Extract the (X, Y) coordinate from the center of the cell holding the provided text.  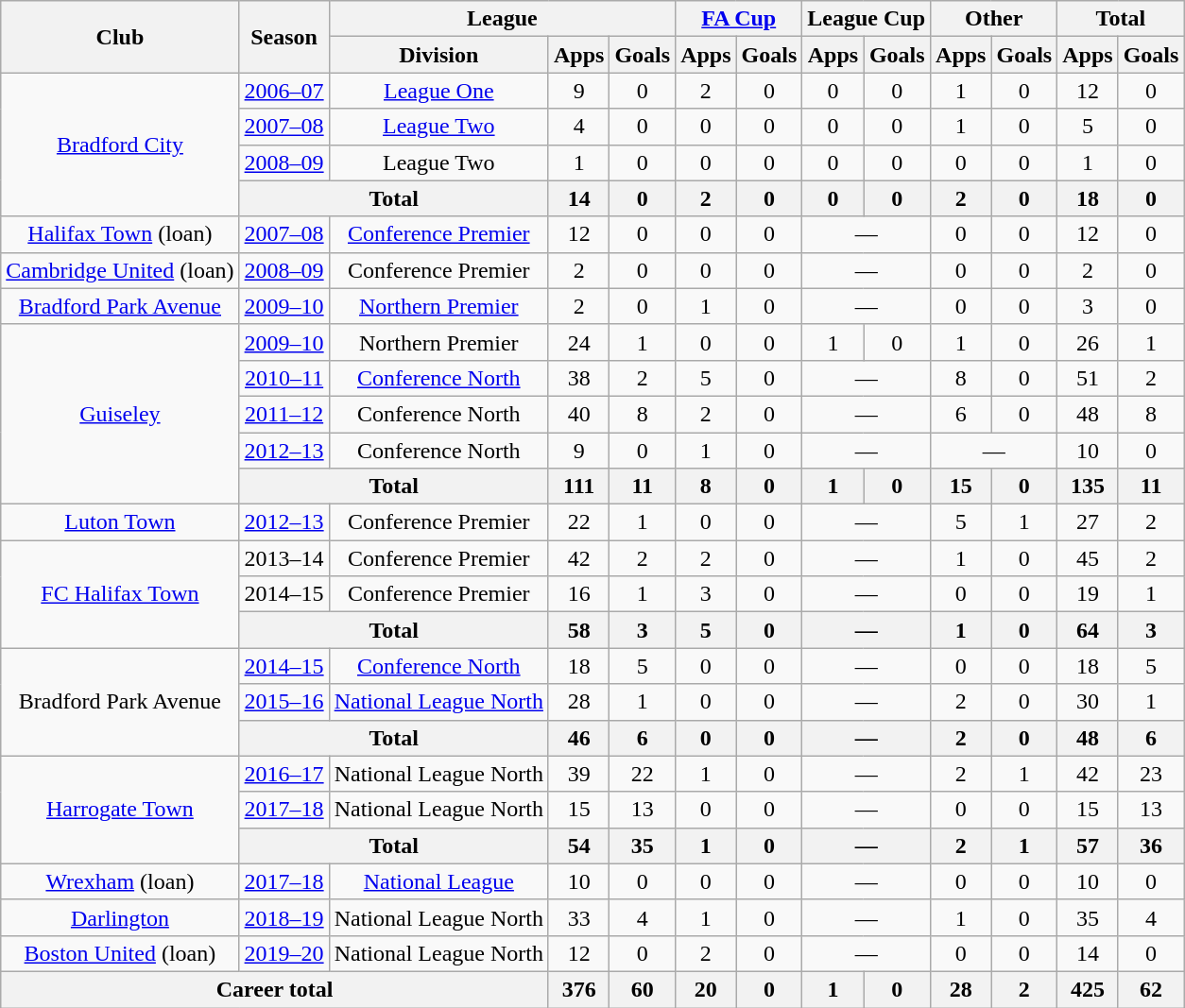
376 (578, 989)
Other (994, 19)
Boston United (loan) (120, 953)
16 (578, 594)
33 (578, 917)
Wrexham (loan) (120, 881)
58 (578, 630)
National League (438, 881)
45 (1088, 558)
Division (438, 55)
Harrogate Town (120, 810)
46 (578, 738)
League Cup (867, 19)
2016–17 (283, 774)
2010–11 (283, 378)
FA Cup (739, 19)
27 (1088, 522)
19 (1088, 594)
36 (1151, 846)
2018–19 (283, 917)
2006–07 (283, 91)
60 (643, 989)
Guiseley (120, 414)
24 (578, 342)
62 (1151, 989)
Club (120, 37)
425 (1088, 989)
40 (578, 414)
20 (706, 989)
FC Halifax Town (120, 594)
39 (578, 774)
Season (283, 37)
57 (1088, 846)
2011–12 (283, 414)
League (502, 19)
Bradford City (120, 145)
111 (578, 487)
League One (438, 91)
54 (578, 846)
26 (1088, 342)
Cambridge United (loan) (120, 270)
2019–20 (283, 953)
2015–16 (283, 702)
Career total (275, 989)
51 (1088, 378)
Darlington (120, 917)
135 (1088, 487)
Luton Town (120, 522)
23 (1151, 774)
Halifax Town (loan) (120, 234)
2013–14 (283, 558)
30 (1088, 702)
38 (578, 378)
64 (1088, 630)
